Scan for the cell matching the given text and deliver its [x, y] coordinate at center. 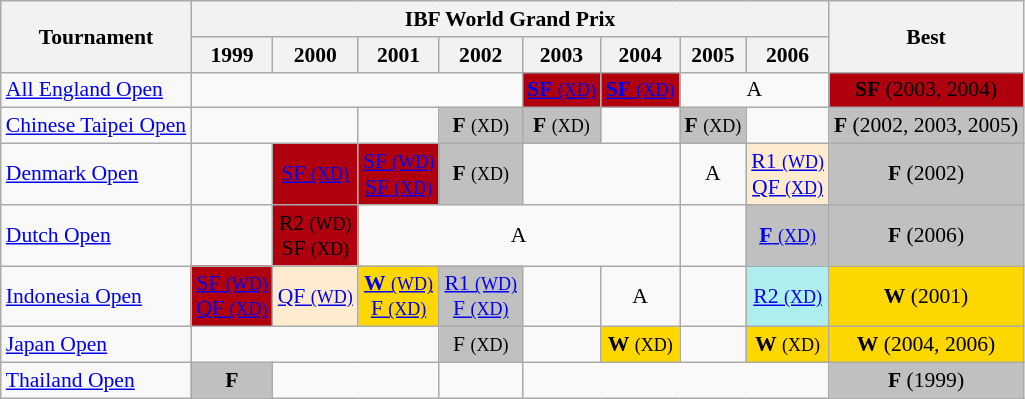
All England Open [96, 90]
2004 [640, 55]
F [232, 381]
F (2006) [926, 236]
Japan Open [96, 345]
W (2001) [926, 296]
R1 (WD) QF (XD) [788, 174]
Denmark Open [96, 174]
2005 [714, 55]
QF (WD) [316, 296]
Thailand Open [96, 381]
2000 [316, 55]
SF (2003, 2004) [926, 90]
Best [926, 36]
2006 [788, 55]
IBF World Grand Prix [510, 19]
F (1999) [926, 381]
2001 [399, 55]
F (2002) [926, 174]
F (2002, 2003, 2005) [926, 126]
Chinese Taipei Open [96, 126]
SF (WD) SF (XD) [399, 174]
2003 [562, 55]
W (WD) F (XD) [399, 296]
W (2004, 2006) [926, 345]
2002 [480, 55]
Indonesia Open [96, 296]
Tournament [96, 36]
Dutch Open [96, 236]
R2 (WD) SF (XD) [316, 236]
R2 (XD) [788, 296]
1999 [232, 55]
R1 (WD) F (XD) [480, 296]
SF (WD) QF (XD) [232, 296]
